Output the [x, y] coordinate of the center of the cell containing the given text.  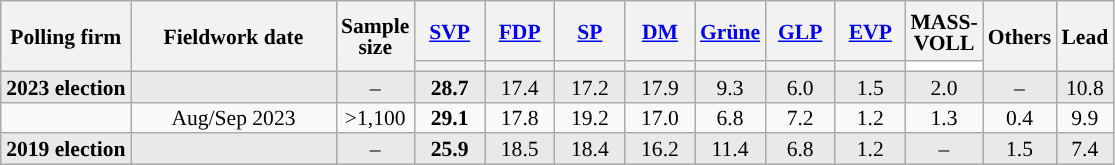
Others [1020, 36]
MASS-VOLL [944, 31]
DM [660, 31]
17.2 [590, 86]
9.3 [730, 86]
28.7 [449, 86]
Lead [1084, 36]
Polling firm [66, 36]
FDP [520, 31]
2023 election [66, 86]
9.9 [1084, 118]
SP [590, 31]
10.8 [1084, 86]
25.9 [449, 150]
7.4 [1084, 150]
SVP [449, 31]
17.8 [520, 118]
2.0 [944, 86]
Samplesize [375, 36]
2019 election [66, 150]
17.4 [520, 86]
29.1 [449, 118]
0.4 [1020, 118]
Aug/Sep 2023 [234, 118]
17.0 [660, 118]
GLP [800, 31]
11.4 [730, 150]
19.2 [590, 118]
Grüne [730, 31]
7.2 [800, 118]
1.3 [944, 118]
6.0 [800, 86]
16.2 [660, 150]
>1,100 [375, 118]
18.4 [590, 150]
18.5 [520, 150]
Fieldwork date [234, 36]
EVP [870, 31]
17.9 [660, 86]
